Search for the cell housing the specified text and yield its (x, y) center coordinate. 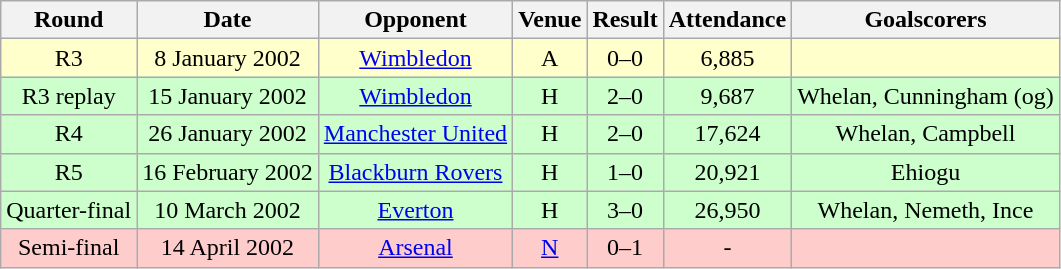
26 January 2002 (228, 134)
Blackburn Rovers (415, 172)
Quarter-final (69, 210)
Whelan, Campbell (926, 134)
0–0 (625, 58)
R3 replay (69, 96)
A (550, 58)
Attendance (727, 20)
R3 (69, 58)
Everton (415, 210)
6,885 (727, 58)
Round (69, 20)
26,950 (727, 210)
Arsenal (415, 248)
20,921 (727, 172)
17,624 (727, 134)
10 March 2002 (228, 210)
Whelan, Nemeth, Ince (926, 210)
Manchester United (415, 134)
8 January 2002 (228, 58)
Result (625, 20)
Opponent (415, 20)
Ehiogu (926, 172)
R4 (69, 134)
3–0 (625, 210)
Goalscorers (926, 20)
Semi-final (69, 248)
14 April 2002 (228, 248)
16 February 2002 (228, 172)
1–0 (625, 172)
Venue (550, 20)
9,687 (727, 96)
15 January 2002 (228, 96)
0–1 (625, 248)
N (550, 248)
Whelan, Cunningham (og) (926, 96)
R5 (69, 172)
Date (228, 20)
- (727, 248)
